Locate the cell with the specified text and output its [X, Y] center coordinate. 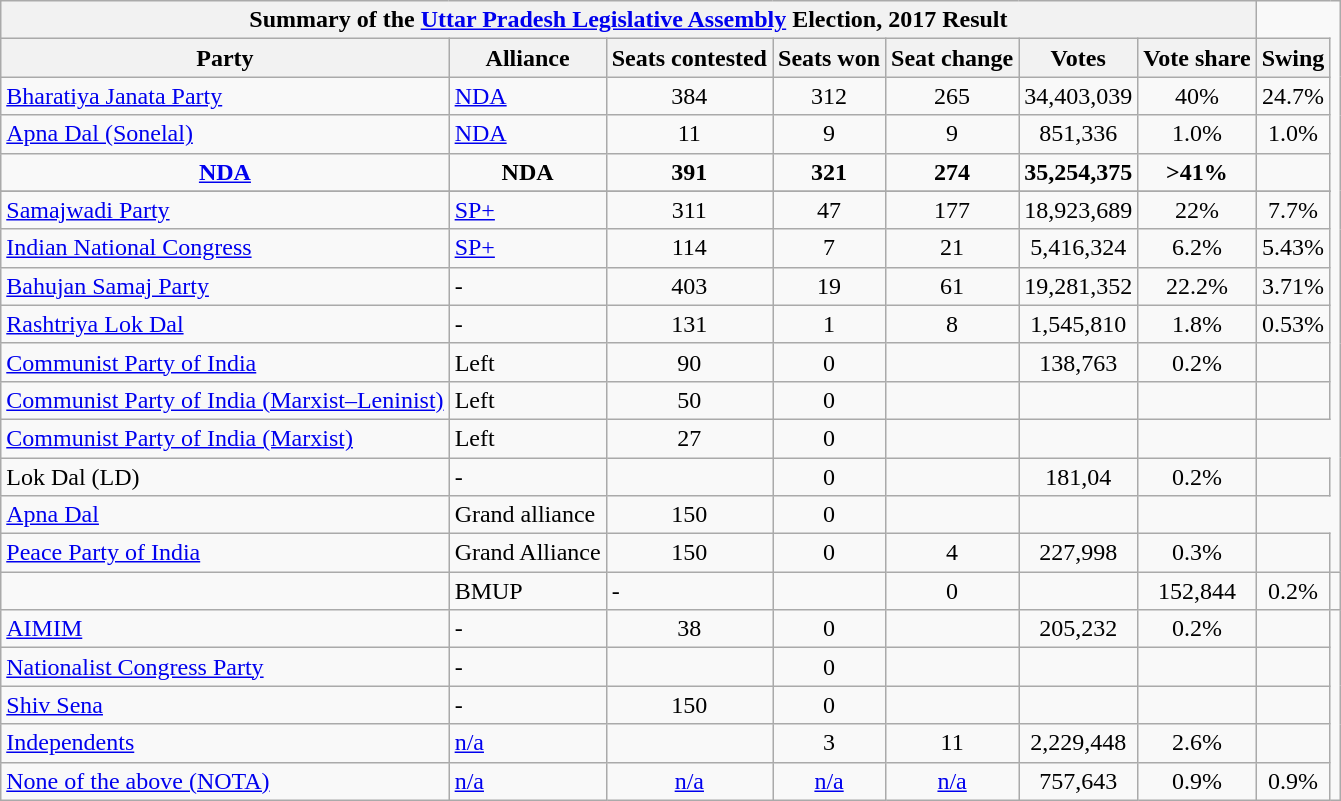
7 [828, 248]
Lok Dal (LD) [225, 477]
274 [952, 172]
757,643 [1078, 781]
40% [1197, 96]
311 [689, 210]
8 [952, 324]
47 [828, 210]
Summary of the Uttar Pradesh Legislative Assembly Election, 2017 Result [628, 20]
24.7% [1293, 96]
384 [689, 96]
312 [828, 96]
Communist Party of India (Marxist–Leninist) [225, 400]
50 [689, 400]
90 [689, 362]
38 [689, 629]
Communist Party of India (Marxist) [225, 438]
Rashtriya Lok Dal [225, 324]
1,545,810 [1078, 324]
7.7% [1293, 210]
Vote share [1197, 58]
131 [689, 324]
Votes [1078, 58]
177 [952, 210]
Seats won [828, 58]
19 [828, 286]
21 [952, 248]
403 [689, 286]
Nationalist Congress Party [225, 667]
0.3% [1197, 553]
205,232 [1078, 629]
35,254,375 [1078, 172]
Grand alliance [528, 515]
181,04 [1078, 477]
5.43% [1293, 248]
Peace Party of India [225, 553]
0.53% [1293, 324]
321 [828, 172]
None of the above (NOTA) [225, 781]
18,923,689 [1078, 210]
Party [225, 58]
27 [689, 438]
2,229,448 [1078, 743]
AIMIM [225, 629]
Apna Dal [225, 515]
Communist Party of India [225, 362]
34,403,039 [1078, 96]
152,844 [1197, 591]
138,763 [1078, 362]
265 [952, 96]
Seats contested [689, 58]
3.71% [1293, 286]
6.2% [1197, 248]
Shiv Sena [225, 705]
>41% [1197, 172]
Samajwadi Party [225, 210]
61 [952, 286]
5,416,324 [1078, 248]
19,281,352 [1078, 286]
BMUP [528, 591]
Bharatiya Janata Party [225, 96]
Grand Alliance [528, 553]
227,998 [1078, 553]
22% [1197, 210]
2.6% [1197, 743]
Indian National Congress [225, 248]
1.8% [1197, 324]
Apna Dal (Sonelal) [225, 134]
Seat change [952, 58]
Bahujan Samaj Party [225, 286]
114 [689, 248]
1 [828, 324]
22.2% [1197, 286]
Swing [1293, 58]
Alliance [528, 58]
851,336 [1078, 134]
4 [952, 553]
3 [828, 743]
391 [689, 172]
Independents [225, 743]
